Provide the [x, y] coordinate of the cell's center where the given text is located.  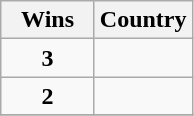
3 [48, 58]
Wins [48, 20]
Country [143, 20]
2 [48, 96]
